Provide the (X, Y) coordinate of the cell's center where the given text is located.  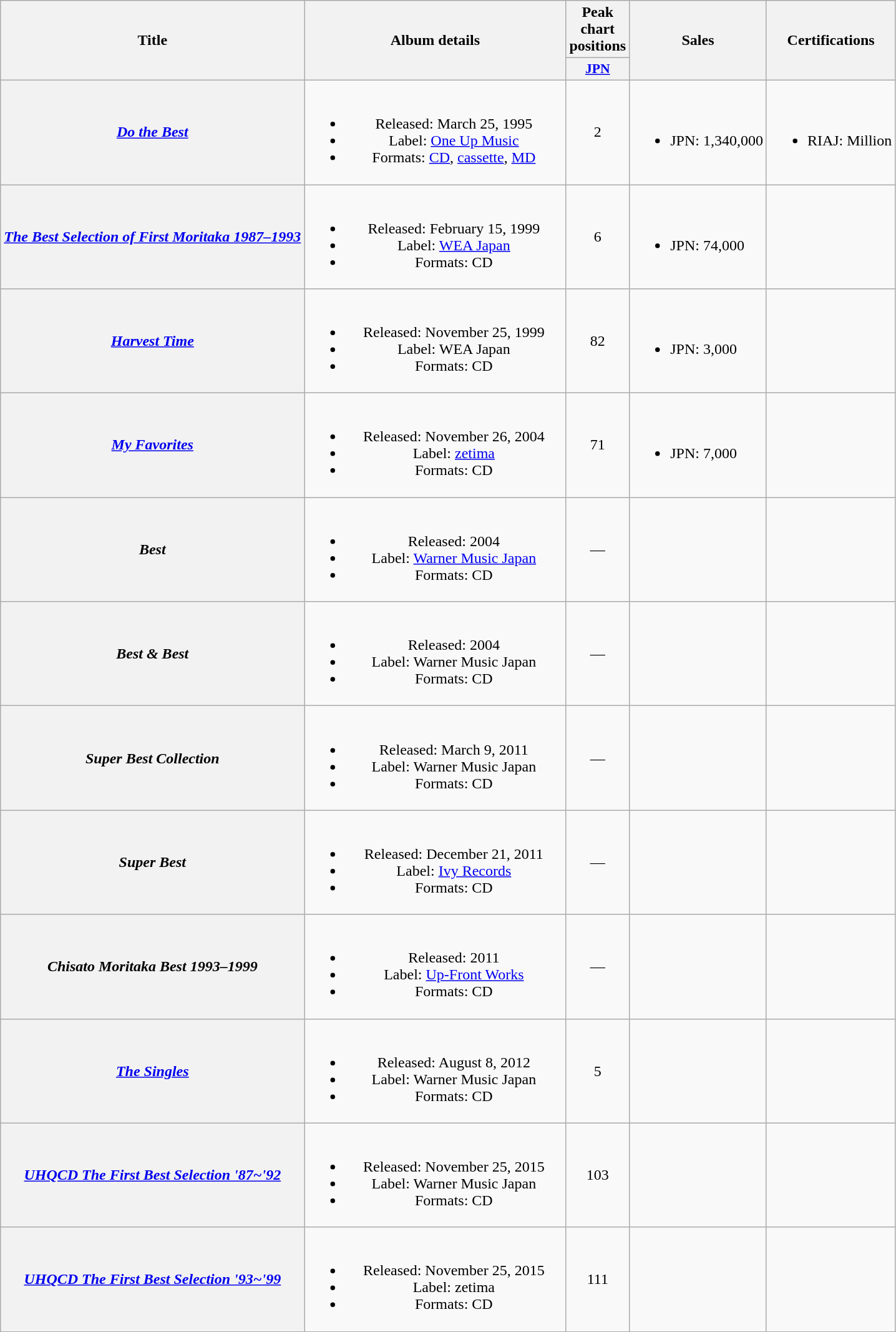
My Favorites (152, 446)
Released: November 25, 1999Label: WEA JapanFormats: CD (436, 341)
2 (598, 132)
5 (598, 1071)
Best & Best (152, 654)
Super Best Collection (152, 758)
Title (152, 41)
Best (152, 549)
Do the Best (152, 132)
Released: March 9, 2011Label: Warner Music JapanFormats: CD (436, 758)
RIAJ: Million (830, 132)
The Best Selection of First Moritaka 1987–1993 (152, 237)
JPN: 74,000 (698, 237)
Released: August 8, 2012Label: Warner Music JapanFormats: CD (436, 1071)
Released: November 25, 2015Label: Warner Music JapanFormats: CD (436, 1175)
Album details (436, 41)
Chisato Moritaka Best 1993–1999 (152, 966)
71 (598, 446)
82 (598, 341)
Harvest Time (152, 341)
Released: November 25, 2015Label: zetimaFormats: CD (436, 1280)
JPN: 1,340,000 (698, 132)
Sales (698, 41)
Released: 2011Label: Up-Front WorksFormats: CD (436, 966)
JPN (598, 69)
UHQCD The First Best Selection '87~'92 (152, 1175)
Super Best (152, 863)
Certifications (830, 41)
Released: December 21, 2011Label: Ivy RecordsFormats: CD (436, 863)
111 (598, 1280)
6 (598, 237)
Released: March 25, 1995Label: One Up MusicFormats: CD, cassette, MD (436, 132)
UHQCD The First Best Selection '93~'99 (152, 1280)
Peak chart positions (598, 29)
Released: November 26, 2004Label: zetimaFormats: CD (436, 446)
JPN: 3,000 (698, 341)
JPN: 7,000 (698, 446)
Released: February 15, 1999Label: WEA JapanFormats: CD (436, 237)
The Singles (152, 1071)
103 (598, 1175)
